Capture the cell that displays the provided text and extract its (X, Y) central coordinate. 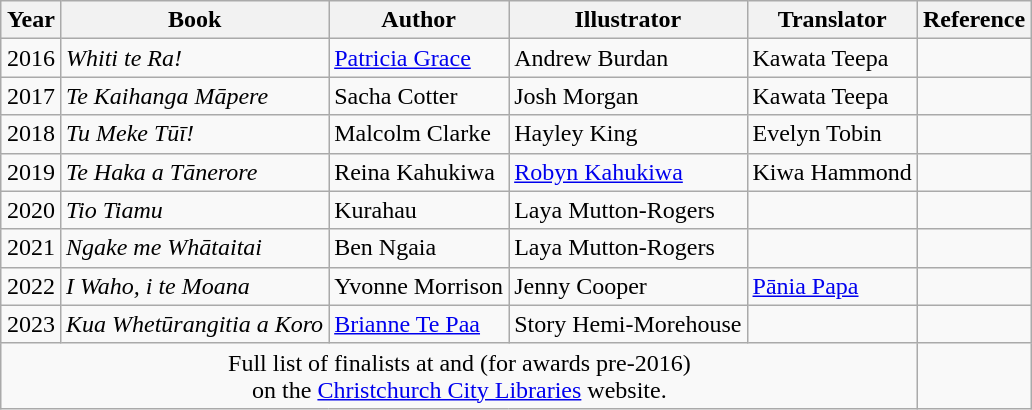
2021 (30, 248)
2019 (30, 172)
Tu Meke Tūī! (194, 134)
2022 (30, 286)
Author (419, 20)
Illustrator (628, 20)
Book (194, 20)
Kurahau (419, 210)
Yvonne Morrison (419, 286)
2020 (30, 210)
Kiwa Hammond (832, 172)
Brianne Te Paa (419, 324)
Tio Tiamu (194, 210)
Josh Morgan (628, 96)
Te Kaihanga Māpere (194, 96)
Robyn Kahukiwa (628, 172)
Reference (974, 20)
Reina Kahukiwa (419, 172)
Jenny Cooper (628, 286)
Patricia Grace (419, 58)
Translator (832, 20)
Sacha Cotter (419, 96)
Te Haka a Tānerore (194, 172)
2023 (30, 324)
Andrew Burdan (628, 58)
2018 (30, 134)
Pānia Papa (832, 286)
Kua Whetūrangitia a Koro (194, 324)
Ngake me Whātaitai (194, 248)
Evelyn Tobin (832, 134)
Ben Ngaia (419, 248)
Whiti te Ra! (194, 58)
Malcolm Clarke (419, 134)
Hayley King (628, 134)
Year (30, 20)
I Waho, i te Moana (194, 286)
2017 (30, 96)
Full list of finalists at and (for awards pre-2016) on the Christchurch City Libraries website. (459, 376)
2016 (30, 58)
Story Hemi-Morehouse (628, 324)
